Locate the cell with the specified text and output its (x, y) center coordinate. 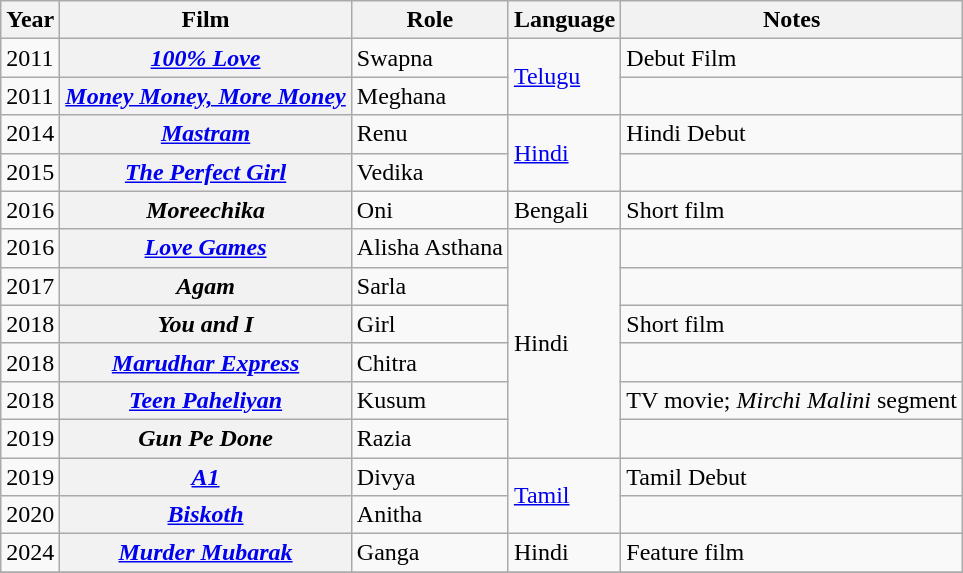
Year (30, 20)
Notes (792, 20)
The Perfect Girl (206, 172)
Alisha Asthana (430, 248)
Language (564, 20)
Teen Paheliyan (206, 400)
Agam (206, 286)
TV movie; Mirchi Malini segment (792, 400)
Ganga (430, 553)
Gun Pe Done (206, 438)
A1 (206, 477)
Razia (430, 438)
2020 (30, 515)
Money Money, More Money (206, 96)
Biskoth (206, 515)
You and I (206, 324)
Kusum (430, 400)
Chitra (430, 362)
Girl (430, 324)
Tamil (564, 496)
Hindi Debut (792, 134)
Marudhar Express (206, 362)
2017 (30, 286)
Vedika (430, 172)
Telugu (564, 77)
Anitha (430, 515)
Feature film (792, 553)
Bengali (564, 210)
2024 (30, 553)
Murder Mubarak (206, 553)
Divya (430, 477)
2014 (30, 134)
Film (206, 20)
Swapna (430, 58)
2015 (30, 172)
Oni (430, 210)
Renu (430, 134)
100% Love (206, 58)
Tamil Debut (792, 477)
Role (430, 20)
Love Games (206, 248)
Sarla (430, 286)
Meghana (430, 96)
Mastram (206, 134)
Moreechika (206, 210)
Debut Film (792, 58)
